Scan for the cell matching the given text and deliver its (X, Y) coordinate at center. 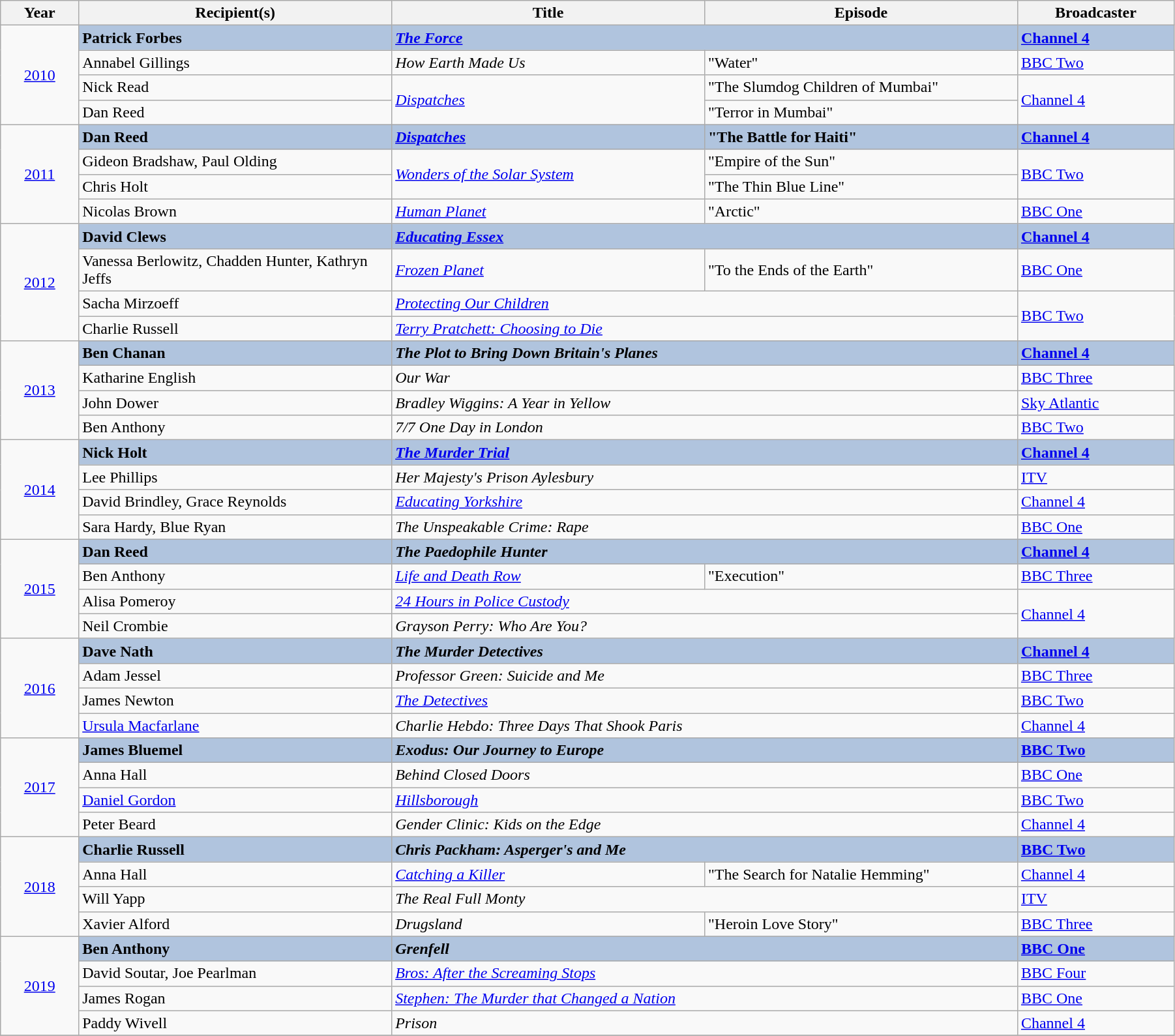
Sara Hardy, Blue Ryan (235, 527)
Paddy Wivell (235, 1023)
"The Thin Blue Line" (861, 186)
Daniel Gordon (235, 800)
Human Planet (548, 211)
Bradley Wiggins: A Year in Yellow (705, 403)
Peter Beard (235, 825)
Professor Green: Suicide and Me (705, 675)
Her Majesty's Prison Aylesbury (705, 477)
"To the Ends of the Earth" (861, 270)
Grenfell (705, 949)
Wonders of the Solar System (548, 174)
Adam Jessel (235, 675)
The Unspeakable Crime: Rape (705, 527)
7/7 One Day in London (705, 428)
Catching a Killer (548, 874)
Protecting Our Children (705, 303)
Annabel Gillings (235, 63)
Sacha Mirzoeff (235, 303)
2013 (40, 391)
2015 (40, 589)
2018 (40, 887)
Broadcaster (1095, 13)
James Bluemel (235, 750)
Terry Pratchett: Choosing to Die (705, 328)
Hillsborough (705, 800)
Alisa Pomeroy (235, 601)
The Detectives (705, 700)
Vanessa Berlowitz, Chadden Hunter, Kathryn Jeffs (235, 270)
Patrick Forbes (235, 38)
"Heroin Love Story" (861, 924)
Charlie Hebdo: Three Days That Shook Paris (705, 726)
The Paedophile Hunter (705, 552)
The Murder Detectives (705, 651)
"The Slumdog Children of Mumbai" (861, 87)
Year (40, 13)
BBC Four (1095, 973)
Drugsland (548, 924)
How Earth Made Us (548, 63)
Prison (705, 1023)
Ben Chanan (235, 353)
Neil Crombie (235, 626)
Behind Closed Doors (705, 775)
"Water" (861, 63)
The Plot to Bring Down Britain's Planes (705, 353)
Chris Holt (235, 186)
Nicolas Brown (235, 211)
Chris Packham: Asperger's and Me (705, 850)
Stephen: The Murder that Changed a Nation (705, 998)
Lee Phillips (235, 477)
Frozen Planet (548, 270)
Nick Holt (235, 452)
Recipient(s) (235, 13)
Sky Atlantic (1095, 403)
Gideon Bradshaw, Paul Olding (235, 162)
2010 (40, 75)
David Soutar, Joe Pearlman (235, 973)
2017 (40, 788)
James Newton (235, 700)
John Dower (235, 403)
Xavier Alford (235, 924)
"The Search for Natalie Hemming" (861, 874)
The Murder Trial (705, 452)
Will Yapp (235, 899)
"Empire of the Sun" (861, 162)
David Clews (235, 236)
2011 (40, 174)
"Arctic" (861, 211)
"The Battle for Haiti" (861, 137)
"Execution" (861, 576)
Educating Essex (705, 236)
Our War (705, 378)
Ursula Macfarlane (235, 726)
2016 (40, 688)
Bros: After the Screaming Stops (705, 973)
2019 (40, 986)
24 Hours in Police Custody (705, 601)
Educating Yorkshire (705, 502)
Gender Clinic: Kids on the Edge (705, 825)
2012 (40, 282)
2014 (40, 490)
Episode (861, 13)
Dave Nath (235, 651)
Life and Death Row (548, 576)
Katharine English (235, 378)
James Rogan (235, 998)
The Force (705, 38)
Grayson Perry: Who Are You? (705, 626)
Exodus: Our Journey to Europe (705, 750)
"Terror in Mumbai" (861, 112)
The Real Full Monty (705, 899)
Title (548, 13)
David Brindley, Grace Reynolds (235, 502)
Nick Read (235, 87)
